Scan for the cell matching the given text and deliver its [x, y] coordinate at center. 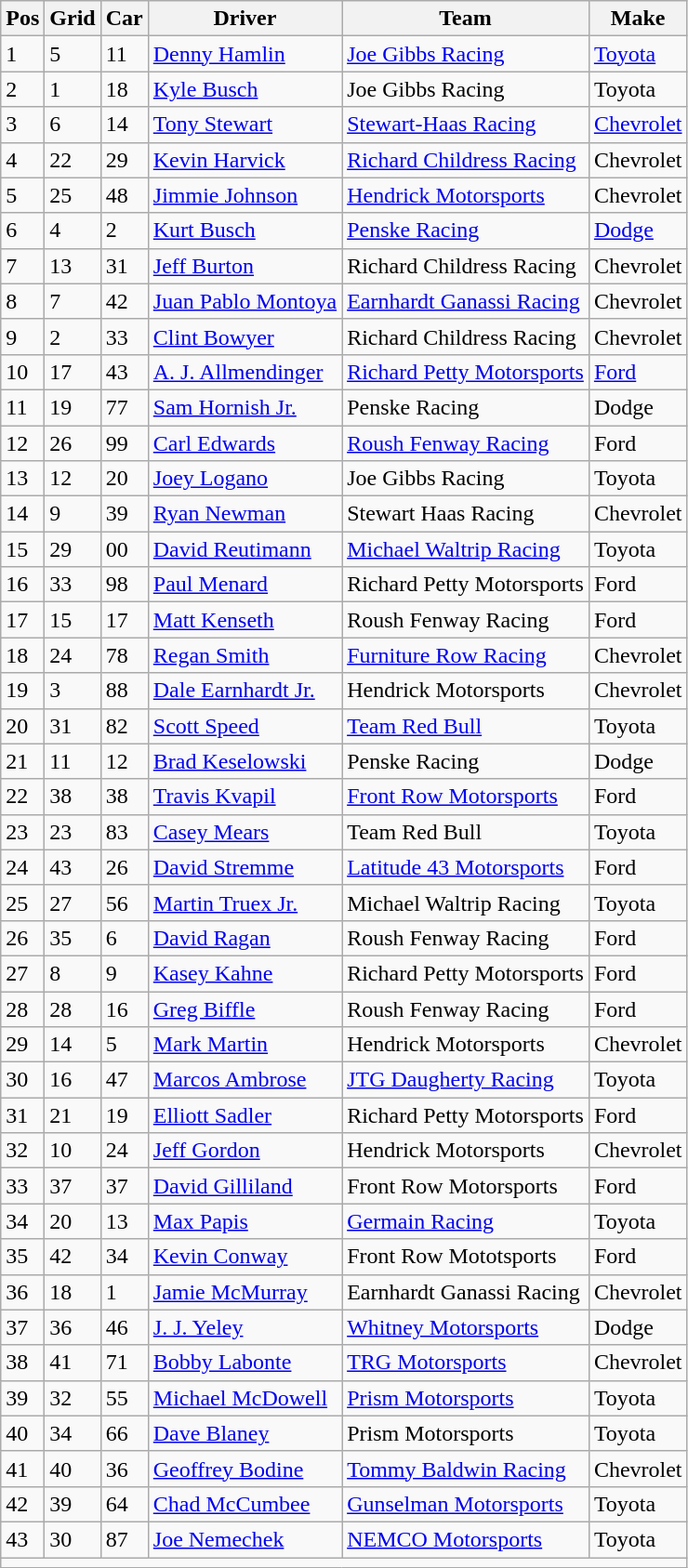
Joey Logano [245, 479]
Kasey Kahne [245, 973]
Stewart-Haas Racing [466, 125]
Matt Kenseth [245, 620]
Paul Menard [245, 585]
Kevin Conway [245, 1257]
Pos [22, 19]
Germain Racing [466, 1221]
Marcos Ambrose [245, 1080]
Driver [245, 19]
David Ragan [245, 938]
83 [125, 832]
Kurt Busch [245, 231]
Tony Stewart [245, 125]
98 [125, 585]
Greg Biffle [245, 1008]
Joe Nemechek [245, 1539]
Latitude 43 Motorsports [466, 867]
NEMCO Motorsports [466, 1539]
Jimmie Johnson [245, 195]
Brad Keselowski [245, 761]
David Reutimann [245, 549]
Clint Bowyer [245, 336]
Travis Kvapil [245, 797]
Denny Hamlin [245, 54]
Michael McDowell [245, 1398]
Ryan Newman [245, 514]
TRG Motorsports [466, 1363]
Stewart Haas Racing [466, 514]
Jeff Burton [245, 266]
99 [125, 443]
Front Row Mototsports [466, 1257]
Car [125, 19]
Elliott Sadler [245, 1115]
71 [125, 1363]
Dale Earnhardt Jr. [245, 691]
78 [125, 655]
J. J. Yeley [245, 1327]
82 [125, 726]
A. J. Allmendinger [245, 372]
Geoffrey Bodine [245, 1469]
46 [125, 1327]
00 [125, 549]
55 [125, 1398]
Kevin Harvick [245, 160]
Mark Martin [245, 1045]
Carl Edwards [245, 443]
Team [466, 19]
Gunselman Motorsports [466, 1504]
Jamie McMurray [245, 1292]
Scott Speed [245, 726]
47 [125, 1080]
Chad McCumbee [245, 1504]
Tommy Baldwin Racing [466, 1469]
88 [125, 691]
87 [125, 1539]
David Gilliland [245, 1186]
48 [125, 195]
JTG Daugherty Racing [466, 1080]
Bobby Labonte [245, 1363]
Casey Mears [245, 832]
Max Papis [245, 1221]
Grid [73, 19]
66 [125, 1433]
Martin Truex Jr. [245, 903]
Juan Pablo Montoya [245, 301]
Jeff Gordon [245, 1151]
Sam Hornish Jr. [245, 407]
56 [125, 903]
Furniture Row Racing [466, 655]
77 [125, 407]
Dave Blaney [245, 1433]
David Stremme [245, 867]
Kyle Busch [245, 89]
Make [638, 19]
64 [125, 1504]
Whitney Motorsports [466, 1327]
Regan Smith [245, 655]
